Identify which cell holds the provided text, then report its (x, y) central coordinate. 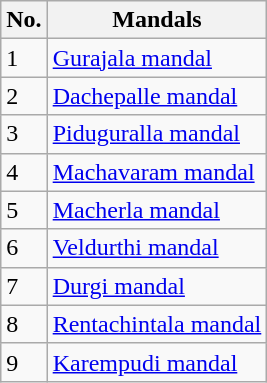
1 (24, 58)
Piduguralla mandal (157, 134)
4 (24, 172)
3 (24, 134)
Machavaram mandal (157, 172)
6 (24, 248)
Dachepalle mandal (157, 96)
9 (24, 362)
Macherla mandal (157, 210)
Rentachintala mandal (157, 324)
5 (24, 210)
2 (24, 96)
7 (24, 286)
No. (24, 20)
8 (24, 324)
Karempudi mandal (157, 362)
Veldurthi mandal (157, 248)
Mandals (157, 20)
Durgi mandal (157, 286)
Gurajala mandal (157, 58)
